Extract the (x, y) coordinate from the center of the cell holding the provided text.  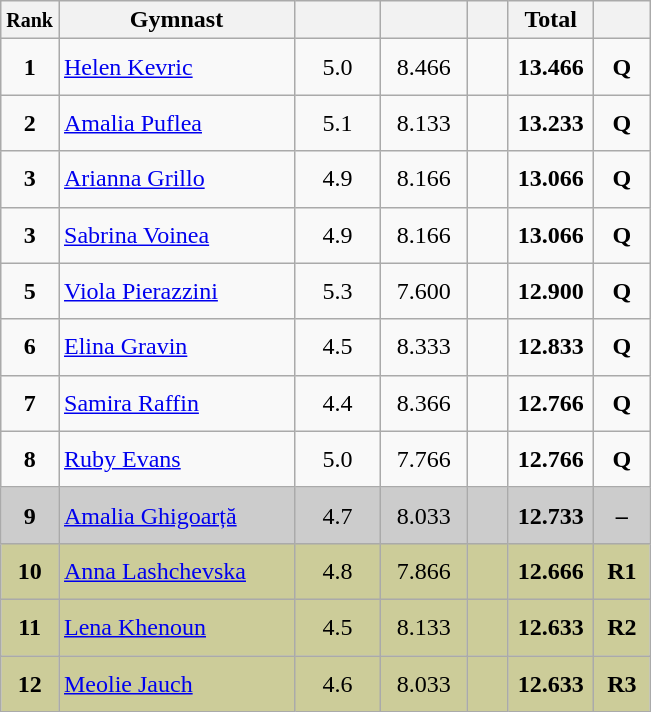
Viola Pierazzini (176, 291)
Sabrina Voinea (176, 235)
R3 (622, 684)
Helen Kevric (176, 67)
Amalia Puflea (176, 123)
4.8 (338, 571)
8 (30, 459)
Lena Khenoun (176, 627)
12.733 (551, 515)
12.666 (551, 571)
Anna Lashchevska (176, 571)
8.333 (424, 347)
13.466 (551, 67)
10 (30, 571)
4.4 (338, 403)
R2 (622, 627)
Gymnast (176, 20)
Rank (30, 20)
7 (30, 403)
Meolie Jauch (176, 684)
8.366 (424, 403)
Ruby Evans (176, 459)
5.3 (338, 291)
12 (30, 684)
4.7 (338, 515)
1 (30, 67)
Amalia Ghigoarță (176, 515)
7.866 (424, 571)
7.766 (424, 459)
12.900 (551, 291)
13.233 (551, 123)
– (622, 515)
R1 (622, 571)
8.466 (424, 67)
7.600 (424, 291)
5 (30, 291)
4.6 (338, 684)
Elina Gravin (176, 347)
Total (551, 20)
12.833 (551, 347)
6 (30, 347)
11 (30, 627)
9 (30, 515)
2 (30, 123)
5.1 (338, 123)
Arianna Grillo (176, 179)
Samira Raffin (176, 403)
